Pinpoint the cell where the given text exists, returning its (x, y) midpoint coordinate. 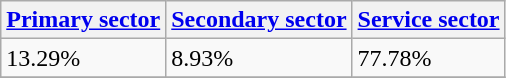
8.93% (259, 58)
13.29% (84, 58)
Service sector (428, 20)
Secondary sector (259, 20)
77.78% (428, 58)
Primary sector (84, 20)
